Find where the given text appears and provide that cell's center as [X, Y] coordinate. 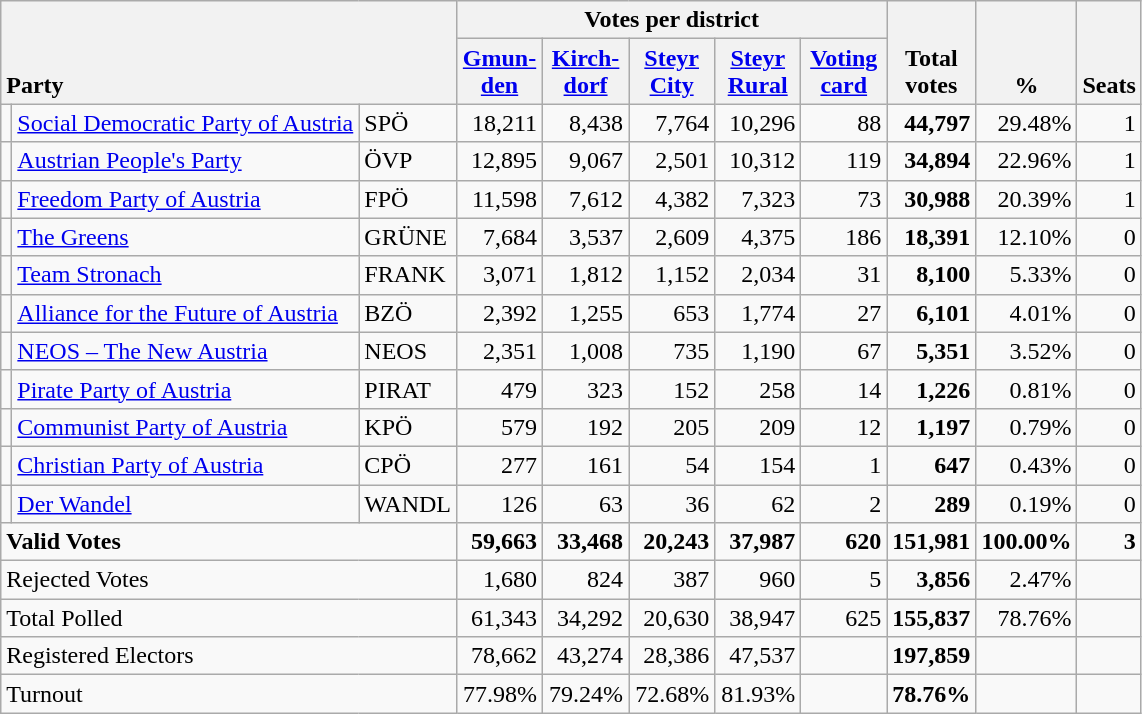
Votingcard [844, 72]
The Greens [186, 237]
38,947 [758, 618]
3,071 [499, 275]
43,274 [586, 656]
Alliance for the Future of Austria [186, 313]
8,438 [586, 123]
7,612 [586, 199]
323 [586, 389]
154 [758, 465]
579 [499, 427]
1,008 [586, 351]
CPÖ [408, 465]
11,598 [499, 199]
Turnout [229, 694]
258 [758, 389]
653 [672, 313]
20.39% [1026, 199]
1,812 [586, 275]
387 [672, 580]
9,067 [586, 161]
647 [932, 465]
36 [672, 503]
Social Democratic Party of Austria [186, 123]
63 [586, 503]
289 [932, 503]
1,226 [932, 389]
4.01% [1026, 313]
3,856 [932, 580]
151,981 [932, 542]
SPÖ [408, 123]
Communist Party of Austria [186, 427]
2,034 [758, 275]
205 [672, 427]
5 [844, 580]
% [1026, 52]
479 [499, 389]
Pirate Party of Austria [186, 389]
0.19% [1026, 503]
Party [229, 52]
Freedom Party of Austria [186, 199]
88 [844, 123]
12,895 [499, 161]
NEOS [408, 351]
Christian Party of Austria [186, 465]
1,197 [932, 427]
SteyrCity [672, 72]
Totalvotes [932, 52]
GRÜNE [408, 237]
6,101 [932, 313]
2,392 [499, 313]
100.00% [1026, 542]
192 [586, 427]
73 [844, 199]
960 [758, 580]
PIRAT [408, 389]
ÖVP [408, 161]
77.98% [499, 694]
2 [844, 503]
30,988 [932, 199]
5,351 [932, 351]
277 [499, 465]
5.33% [1026, 275]
72.68% [672, 694]
67 [844, 351]
Team Stronach [186, 275]
1,774 [758, 313]
625 [844, 618]
Der Wandel [186, 503]
27 [844, 313]
62 [758, 503]
735 [672, 351]
59,663 [499, 542]
1,255 [586, 313]
155,837 [932, 618]
Seats [1109, 52]
161 [586, 465]
2,609 [672, 237]
44,797 [932, 123]
BZÖ [408, 313]
7,323 [758, 199]
197,859 [932, 656]
4,375 [758, 237]
14 [844, 389]
1,190 [758, 351]
34,292 [586, 618]
FRANK [408, 275]
12 [844, 427]
3,537 [586, 237]
10,312 [758, 161]
10,296 [758, 123]
SteyrRural [758, 72]
186 [844, 237]
61,343 [499, 618]
8,100 [932, 275]
Austrian People's Party [186, 161]
29.48% [1026, 123]
47,537 [758, 656]
Valid Votes [229, 542]
Gmun-den [499, 72]
1,152 [672, 275]
Registered Electors [229, 656]
20,630 [672, 618]
3 [1109, 542]
12.10% [1026, 237]
2.47% [1026, 580]
20,243 [672, 542]
79.24% [586, 694]
152 [672, 389]
7,684 [499, 237]
2,351 [499, 351]
119 [844, 161]
0.43% [1026, 465]
54 [672, 465]
33,468 [586, 542]
Rejected Votes [229, 580]
126 [499, 503]
Votes per district [671, 20]
NEOS – The New Austria [186, 351]
18,211 [499, 123]
4,382 [672, 199]
0.81% [1026, 389]
FPÖ [408, 199]
Kirch-dorf [586, 72]
620 [844, 542]
Total Polled [229, 618]
34,894 [932, 161]
1,680 [499, 580]
0.79% [1026, 427]
37,987 [758, 542]
824 [586, 580]
209 [758, 427]
22.96% [1026, 161]
31 [844, 275]
28,386 [672, 656]
KPÖ [408, 427]
3.52% [1026, 351]
78,662 [499, 656]
81.93% [758, 694]
WANDL [408, 503]
7,764 [672, 123]
18,391 [932, 237]
2,501 [672, 161]
